Scan for the cell matching the given text and deliver its (x, y) coordinate at center. 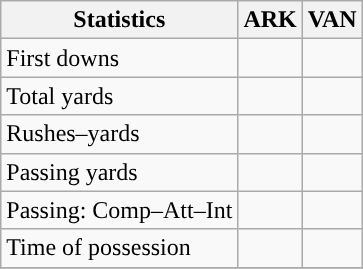
Statistics (120, 20)
Passing yards (120, 172)
Time of possession (120, 248)
VAN (332, 20)
Passing: Comp–Att–Int (120, 210)
First downs (120, 58)
Total yards (120, 96)
ARK (270, 20)
Rushes–yards (120, 134)
